Scan for the cell matching the given text and deliver its [x, y] coordinate at center. 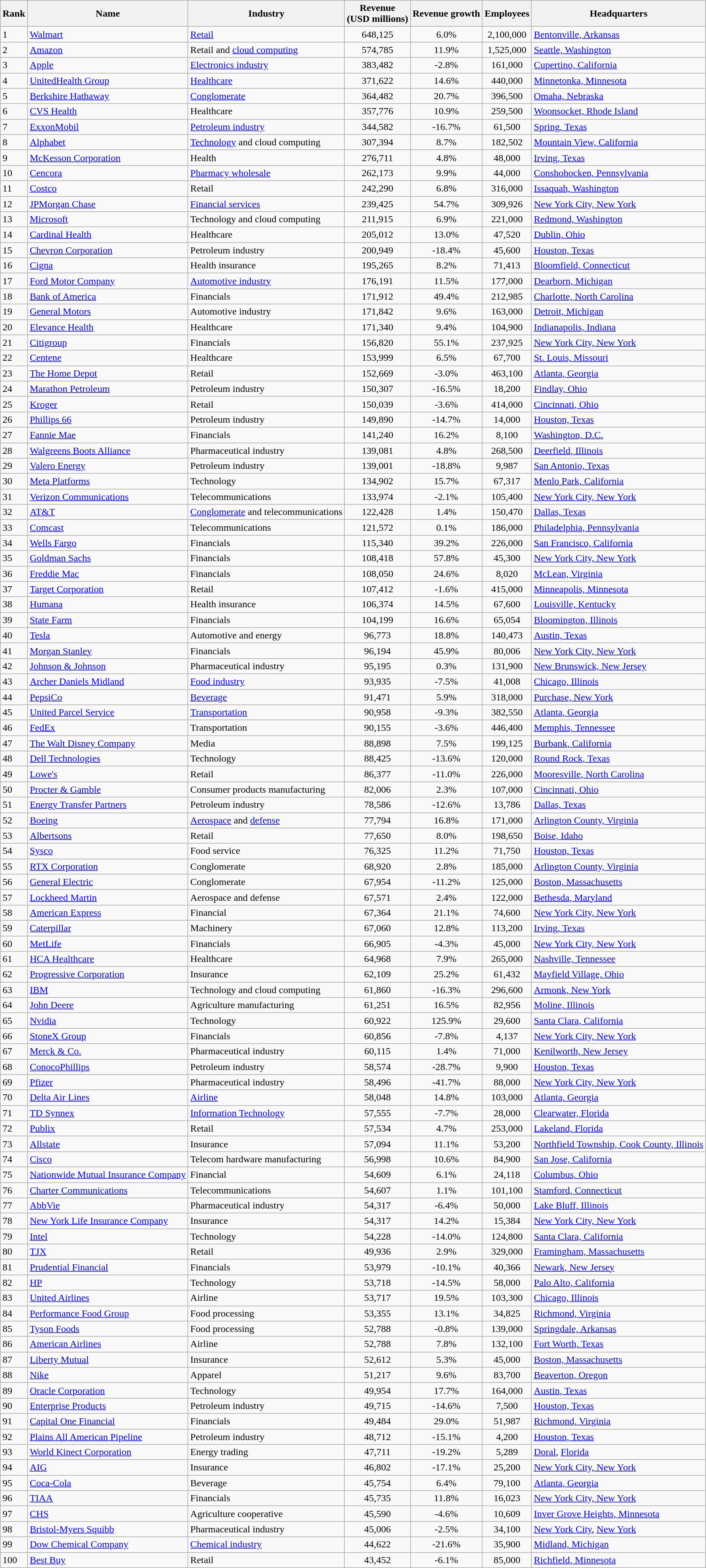
-15.1% [446, 1437]
125,000 [507, 882]
107,000 [507, 789]
Capital One Financial [108, 1421]
164,000 [507, 1390]
107,412 [377, 589]
54 [14, 851]
Morgan Stanley [108, 651]
Nashville, Tennessee [619, 959]
Indianapolis, Indiana [619, 327]
6.1% [446, 1174]
-18.4% [446, 250]
108,418 [377, 558]
171,000 [507, 820]
414,000 [507, 404]
HCA Healthcare [108, 959]
Newark, New Jersey [619, 1267]
Merck & Co. [108, 1051]
11.2% [446, 851]
-16.5% [446, 389]
Prudential Financial [108, 1267]
80 [14, 1252]
Wells Fargo [108, 543]
14,000 [507, 419]
237,925 [507, 343]
176,191 [377, 281]
9 [14, 157]
Cencora [108, 173]
ExxonMobil [108, 127]
14 [14, 235]
21 [14, 343]
8,100 [507, 435]
67,700 [507, 358]
171,842 [377, 312]
76 [14, 1190]
Nationwide Mutual Insurance Company [108, 1174]
37 [14, 589]
89 [14, 1390]
58,496 [377, 1082]
47,711 [377, 1452]
93,935 [377, 681]
27 [14, 435]
Walgreens Boots Alliance [108, 451]
76,325 [377, 851]
Alphabet [108, 142]
253,000 [507, 1128]
-14.7% [446, 419]
43 [14, 681]
Costco [108, 188]
29 [14, 466]
24,118 [507, 1174]
8.0% [446, 836]
New Brunswick, New Jersey [619, 666]
Delta Air Lines [108, 1098]
General Electric [108, 882]
43,452 [377, 1560]
21.1% [446, 913]
Seattle, Washington [619, 50]
7.9% [446, 959]
Cupertino, California [619, 65]
15,384 [507, 1221]
309,926 [507, 204]
Minnetonka, Minnesota [619, 81]
38 [14, 604]
-7.7% [446, 1113]
San Francisco, California [619, 543]
24.6% [446, 574]
39.2% [446, 543]
60,115 [377, 1051]
198,650 [507, 836]
53,200 [507, 1144]
Cisco [108, 1159]
HP [108, 1283]
242,290 [377, 188]
113,200 [507, 928]
United Parcel Service [108, 713]
648,125 [377, 34]
AT&T [108, 512]
78,586 [377, 805]
Inver Grove Heights, Minnesota [619, 1514]
64,968 [377, 959]
205,012 [377, 235]
1 [14, 34]
262,173 [377, 173]
-16.7% [446, 127]
29,600 [507, 1021]
268,500 [507, 451]
Boeing [108, 820]
94 [14, 1468]
2,100,000 [507, 34]
The Home Depot [108, 373]
10 [14, 173]
79,100 [507, 1483]
163,000 [507, 312]
-7.8% [446, 1036]
Mooresville, North Carolina [619, 774]
50,000 [507, 1206]
Columbus, Ohio [619, 1174]
383,482 [377, 65]
7.5% [446, 743]
-17.1% [446, 1468]
84,900 [507, 1159]
RTX Corporation [108, 866]
32 [14, 512]
14.5% [446, 604]
30 [14, 481]
Food service [266, 851]
-12.6% [446, 805]
Pfizer [108, 1082]
139,000 [507, 1329]
AbbVie [108, 1206]
23 [14, 373]
5,289 [507, 1452]
45,600 [507, 250]
55.1% [446, 343]
American Airlines [108, 1344]
88,425 [377, 759]
125.9% [446, 1021]
88,000 [507, 1082]
97 [14, 1514]
574,785 [377, 50]
74,600 [507, 913]
83,700 [507, 1375]
Pharmacy wholesale [266, 173]
Mayfield Village, Ohio [619, 974]
Johnson & Johnson [108, 666]
Cigna [108, 266]
Dell Technologies [108, 759]
Freddie Mac [108, 574]
Energy Transfer Partners [108, 805]
122,428 [377, 512]
6.5% [446, 358]
47,520 [507, 235]
61,500 [507, 127]
Coca-Cola [108, 1483]
ConocoPhillips [108, 1067]
15 [14, 250]
17.7% [446, 1390]
104,900 [507, 327]
120,000 [507, 759]
Lockheed Martin [108, 897]
54,607 [377, 1190]
29.0% [446, 1421]
85 [14, 1329]
Bloomfield, Connecticut [619, 266]
122,000 [507, 897]
2.3% [446, 789]
307,394 [377, 142]
67 [14, 1051]
124,800 [507, 1236]
TIAA [108, 1498]
65 [14, 1021]
19.5% [446, 1298]
Bentonville, Arkansas [619, 34]
Rank [14, 14]
Elevance Health [108, 327]
IBM [108, 990]
70 [14, 1098]
Marathon Petroleum [108, 389]
Citigroup [108, 343]
11.1% [446, 1144]
48,000 [507, 157]
276,711 [377, 157]
16.6% [446, 620]
8 [14, 142]
8.2% [446, 266]
Microsoft [108, 219]
46 [14, 728]
CHS [108, 1514]
71 [14, 1113]
Headquarters [619, 14]
53 [14, 836]
2.9% [446, 1252]
-11.0% [446, 774]
Publix [108, 1128]
68 [14, 1067]
Burbank, California [619, 743]
446,400 [507, 728]
25.2% [446, 974]
Albertsons [108, 836]
259,500 [507, 111]
Kenilworth, New Jersey [619, 1051]
58 [14, 913]
12 [14, 204]
7.8% [446, 1344]
-2.8% [446, 65]
Lake Bluff, Illinois [619, 1206]
-11.2% [446, 882]
Nike [108, 1375]
Phillips 66 [108, 419]
91 [14, 1421]
95,195 [377, 666]
Midland, Michigan [619, 1545]
Information Technology [266, 1113]
35,900 [507, 1545]
Oracle Corporation [108, 1390]
Health [266, 157]
McKesson Corporation [108, 157]
Fannie Mae [108, 435]
52 [14, 820]
60,922 [377, 1021]
77,650 [377, 836]
91,471 [377, 697]
9,900 [507, 1067]
52,612 [377, 1360]
57 [14, 897]
108,050 [377, 574]
General Motors [108, 312]
Financial services [266, 204]
-19.2% [446, 1452]
13,786 [507, 805]
San Antonio, Texas [619, 466]
49,954 [377, 1390]
44,000 [507, 173]
34,100 [507, 1529]
90,155 [377, 728]
-14.5% [446, 1283]
69 [14, 1082]
56 [14, 882]
39 [14, 620]
13 [14, 219]
59 [14, 928]
45,754 [377, 1483]
Deerfield, Illinois [619, 451]
Target Corporation [108, 589]
156,820 [377, 343]
24 [14, 389]
Kroger [108, 404]
Mountain View, California [619, 142]
153,999 [377, 358]
MetLife [108, 944]
6 [14, 111]
Clearwater, Florida [619, 1113]
150,307 [377, 389]
86,377 [377, 774]
58,048 [377, 1098]
1,525,000 [507, 50]
40 [14, 635]
-14.0% [446, 1236]
6.4% [446, 1483]
14.6% [446, 81]
13.0% [446, 235]
25,200 [507, 1468]
Consumer products manufacturing [266, 789]
161,000 [507, 65]
463,100 [507, 373]
364,482 [377, 96]
2.8% [446, 866]
11.5% [446, 281]
9,987 [507, 466]
186,000 [507, 528]
31 [14, 497]
6.8% [446, 188]
Plains All American Pipeline [108, 1437]
-18.8% [446, 466]
Apparel [266, 1375]
-2.5% [446, 1529]
-21.6% [446, 1545]
9.4% [446, 327]
Amazon [108, 50]
11 [14, 188]
Humana [108, 604]
171,912 [377, 296]
16.2% [446, 435]
5.9% [446, 697]
2.4% [446, 897]
34,825 [507, 1313]
Conglomerate and telecommunications [266, 512]
TJX [108, 1252]
Verizon Communications [108, 497]
10.6% [446, 1159]
57,555 [377, 1113]
Bank of America [108, 296]
-10.1% [446, 1267]
103,000 [507, 1098]
0.1% [446, 528]
26 [14, 419]
55 [14, 866]
18.8% [446, 635]
171,340 [377, 327]
131,900 [507, 666]
49.4% [446, 296]
41 [14, 651]
16,023 [507, 1498]
Retail and cloud computing [266, 50]
Procter & Gamble [108, 789]
58,000 [507, 1283]
106,374 [377, 604]
77,794 [377, 820]
96,194 [377, 651]
Agriculture manufacturing [266, 1005]
13.1% [446, 1313]
9.9% [446, 173]
61 [14, 959]
61,432 [507, 974]
Telecom hardware manufacturing [266, 1159]
-9.3% [446, 713]
78 [14, 1221]
83 [14, 1298]
195,265 [377, 266]
San Jose, California [619, 1159]
Media [266, 743]
44,622 [377, 1545]
134,902 [377, 481]
96,773 [377, 635]
77 [14, 1206]
John Deere [108, 1005]
67,060 [377, 928]
18,200 [507, 389]
60 [14, 944]
6.0% [446, 34]
Liberty Mutual [108, 1360]
45,006 [377, 1529]
35 [14, 558]
41,008 [507, 681]
239,425 [377, 204]
8.7% [446, 142]
66 [14, 1036]
88 [14, 1375]
75 [14, 1174]
185,000 [507, 866]
Beaverton, Oregon [619, 1375]
33 [14, 528]
World Kinect Corporation [108, 1452]
54,609 [377, 1174]
Revenue growth [446, 14]
-6.4% [446, 1206]
Sysco [108, 851]
Fort Worth, Texas [619, 1344]
Intel [108, 1236]
49,715 [377, 1406]
46,802 [377, 1468]
19 [14, 312]
177,000 [507, 281]
64 [14, 1005]
Purchase, New York [619, 697]
Ford Motor Company [108, 281]
Louisville, Kentucky [619, 604]
53,718 [377, 1283]
Moline, Illinois [619, 1005]
StoneX Group [108, 1036]
14.8% [446, 1098]
UnitedHealth Group [108, 81]
4.7% [446, 1128]
Framingham, Massachusetts [619, 1252]
-2.1% [446, 497]
Detroit, Michigan [619, 312]
81 [14, 1267]
74 [14, 1159]
54.7% [446, 204]
4 [14, 81]
Machinery [266, 928]
316,000 [507, 188]
139,081 [377, 451]
TD Synnex [108, 1113]
65,054 [507, 620]
34 [14, 543]
Charter Communications [108, 1190]
0.3% [446, 666]
4,137 [507, 1036]
Charlotte, North Carolina [619, 296]
Archer Daniels Midland [108, 681]
45.9% [446, 651]
133,974 [377, 497]
McLean, Virginia [619, 574]
Progressive Corporation [108, 974]
61,860 [377, 990]
Springdale, Arkansas [619, 1329]
Name [108, 14]
St. Louis, Missouri [619, 358]
3 [14, 65]
Walmart [108, 34]
7 [14, 127]
Allstate [108, 1144]
Tyson Foods [108, 1329]
95 [14, 1483]
Redmond, Washington [619, 219]
Automotive and energy [266, 635]
Lakeland, Florida [619, 1128]
93 [14, 1452]
45,735 [377, 1498]
Findlay, Ohio [619, 389]
Chemical industry [266, 1545]
Armonk, New York [619, 990]
-3.0% [446, 373]
382,550 [507, 713]
Omaha, Nebraska [619, 96]
Boise, Idaho [619, 836]
90 [14, 1406]
53,717 [377, 1298]
Memphis, Tennessee [619, 728]
68,920 [377, 866]
15.7% [446, 481]
-13.6% [446, 759]
182,502 [507, 142]
56,998 [377, 1159]
Nvidia [108, 1021]
Philadelphia, Pennsylvania [619, 528]
36 [14, 574]
57,094 [377, 1144]
Northfield Township, Cook County, Illinois [619, 1144]
141,240 [377, 435]
25 [14, 404]
150,039 [377, 404]
90,958 [377, 713]
67,954 [377, 882]
AIG [108, 1468]
11.9% [446, 50]
53,979 [377, 1267]
45,300 [507, 558]
51 [14, 805]
Performance Food Group [108, 1313]
318,000 [507, 697]
Berkshire Hathaway [108, 96]
-4.6% [446, 1514]
61,251 [377, 1005]
80,006 [507, 651]
Dow Chemical Company [108, 1545]
51,217 [377, 1375]
Dearborn, Michigan [619, 281]
Doral, Florida [619, 1452]
Caterpillar [108, 928]
98 [14, 1529]
Food industry [266, 681]
Electronics industry [266, 65]
88,898 [377, 743]
82,006 [377, 789]
Meta Platforms [108, 481]
16 [14, 266]
Palo Alto, California [619, 1283]
99 [14, 1545]
49,484 [377, 1421]
57,534 [377, 1128]
440,000 [507, 81]
104,199 [377, 620]
17 [14, 281]
96 [14, 1498]
149,890 [377, 419]
-41.7% [446, 1082]
115,340 [377, 543]
FedEx [108, 728]
344,582 [377, 127]
48 [14, 759]
Comcast [108, 528]
212,985 [507, 296]
139,001 [377, 466]
Minneapolis, Minnesota [619, 589]
20 [14, 327]
-7.5% [446, 681]
Dublin, Ohio [619, 235]
67,571 [377, 897]
103,300 [507, 1298]
Spring, Texas [619, 127]
-4.3% [446, 944]
Bethesda, Maryland [619, 897]
57.8% [446, 558]
Round Rock, Texas [619, 759]
8,020 [507, 574]
Valero Energy [108, 466]
Bloomington, Illinois [619, 620]
150,470 [507, 512]
40,366 [507, 1267]
67,600 [507, 604]
42 [14, 666]
Agriculture cooperative [266, 1514]
357,776 [377, 111]
14.2% [446, 1221]
16.5% [446, 1005]
86 [14, 1344]
Energy trading [266, 1452]
Chevron Corporation [108, 250]
211,915 [377, 219]
Lowe's [108, 774]
CVS Health [108, 111]
79 [14, 1236]
63 [14, 990]
Bristol-Myers Squibb [108, 1529]
132,100 [507, 1344]
1.1% [446, 1190]
4,200 [507, 1437]
121,572 [377, 528]
PepsiCo [108, 697]
28 [14, 451]
16.8% [446, 820]
51,987 [507, 1421]
-14.6% [446, 1406]
Best Buy [108, 1560]
5 [14, 96]
53,355 [377, 1313]
50 [14, 789]
87 [14, 1360]
396,500 [507, 96]
-6.1% [446, 1560]
The Walt Disney Company [108, 743]
20.7% [446, 96]
329,000 [507, 1252]
10.9% [446, 111]
67,317 [507, 481]
48,712 [377, 1437]
45 [14, 713]
71,750 [507, 851]
82,956 [507, 1005]
105,400 [507, 497]
7,500 [507, 1406]
49 [14, 774]
54,228 [377, 1236]
221,000 [507, 219]
100 [14, 1560]
60,856 [377, 1036]
10,609 [507, 1514]
71,000 [507, 1051]
72 [14, 1128]
296,600 [507, 990]
265,000 [507, 959]
84 [14, 1313]
6.9% [446, 219]
12.8% [446, 928]
Cardinal Health [108, 235]
415,000 [507, 589]
28,000 [507, 1113]
Centene [108, 358]
199,125 [507, 743]
Enterprise Products [108, 1406]
Washington, D.C. [619, 435]
Menlo Park, California [619, 481]
Woonsocket, Rhode Island [619, 111]
152,669 [377, 373]
Employees [507, 14]
-1.6% [446, 589]
62 [14, 974]
66,905 [377, 944]
Conshohocken, Pennsylvania [619, 173]
Goldman Sachs [108, 558]
Revenue (USD millions) [377, 14]
22 [14, 358]
49,936 [377, 1252]
47 [14, 743]
18 [14, 296]
85,000 [507, 1560]
62,109 [377, 974]
-0.8% [446, 1329]
-28.7% [446, 1067]
Apple [108, 65]
200,949 [377, 250]
-16.3% [446, 990]
American Express [108, 913]
Industry [266, 14]
73 [14, 1144]
140,473 [507, 635]
Issaquah, Washington [619, 188]
101,100 [507, 1190]
United Airlines [108, 1298]
Tesla [108, 635]
44 [14, 697]
67,364 [377, 913]
92 [14, 1437]
5.3% [446, 1360]
371,622 [377, 81]
New York Life Insurance Company [108, 1221]
71,413 [507, 266]
82 [14, 1283]
State Farm [108, 620]
2 [14, 50]
58,574 [377, 1067]
Richfield, Minnesota [619, 1560]
11.8% [446, 1498]
Stamford, Connecticut [619, 1190]
45,590 [377, 1514]
JPMorgan Chase [108, 204]
